Identify which cell holds the provided text, then report its (x, y) central coordinate. 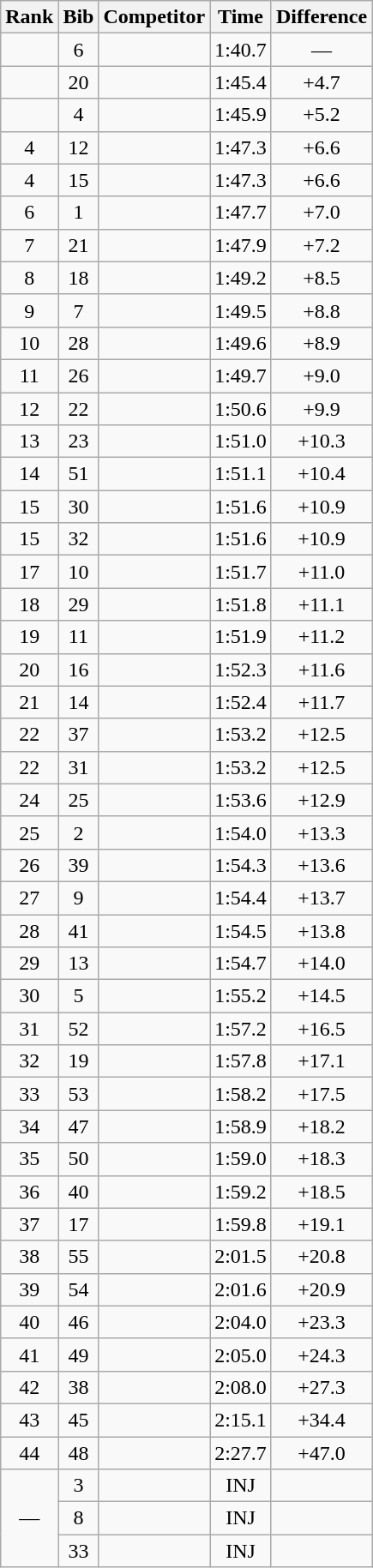
50 (79, 1159)
Difference (321, 17)
1:45.4 (241, 82)
+7.0 (321, 213)
1:57.2 (241, 1029)
+9.9 (321, 409)
2 (79, 832)
+11.0 (321, 572)
1:47.9 (241, 245)
2:27.7 (241, 1453)
+18.2 (321, 1126)
1 (79, 213)
+17.5 (321, 1094)
+16.5 (321, 1029)
+20.9 (321, 1289)
+8.8 (321, 310)
+13.6 (321, 865)
+18.5 (321, 1192)
+14.5 (321, 996)
1:54.4 (241, 898)
23 (79, 442)
2:05.0 (241, 1355)
46 (79, 1322)
1:49.2 (241, 278)
+18.3 (321, 1159)
+13.8 (321, 930)
Time (241, 17)
+4.7 (321, 82)
+7.2 (321, 245)
1:54.0 (241, 832)
+20.8 (321, 1257)
44 (29, 1453)
1:54.3 (241, 865)
54 (79, 1289)
+47.0 (321, 1453)
+19.1 (321, 1224)
48 (79, 1453)
1:45.9 (241, 115)
Competitor (154, 17)
51 (79, 474)
1:50.6 (241, 409)
1:51.1 (241, 474)
2:01.6 (241, 1289)
2:04.0 (241, 1322)
+13.3 (321, 832)
+10.3 (321, 442)
+11.7 (321, 702)
1:54.5 (241, 930)
+10.4 (321, 474)
+34.4 (321, 1420)
+8.5 (321, 278)
+5.2 (321, 115)
+17.1 (321, 1061)
1:53.6 (241, 800)
+12.9 (321, 800)
24 (29, 800)
Bib (79, 17)
53 (79, 1094)
1:58.2 (241, 1094)
+9.0 (321, 375)
1:40.7 (241, 50)
5 (79, 996)
36 (29, 1192)
+8.9 (321, 343)
1:49.5 (241, 310)
2:01.5 (241, 1257)
1:49.7 (241, 375)
49 (79, 1355)
+27.3 (321, 1387)
2:08.0 (241, 1387)
1:57.8 (241, 1061)
35 (29, 1159)
2:15.1 (241, 1420)
1:59.2 (241, 1192)
27 (29, 898)
+24.3 (321, 1355)
1:52.4 (241, 702)
1:51.9 (241, 637)
Rank (29, 17)
34 (29, 1126)
1:51.7 (241, 572)
+14.0 (321, 964)
1:59.0 (241, 1159)
1:49.6 (241, 343)
52 (79, 1029)
+23.3 (321, 1322)
3 (79, 1486)
+11.1 (321, 604)
55 (79, 1257)
43 (29, 1420)
42 (29, 1387)
+11.6 (321, 670)
1:47.7 (241, 213)
1:54.7 (241, 964)
1:55.2 (241, 996)
16 (79, 670)
45 (79, 1420)
47 (79, 1126)
1:51.0 (241, 442)
+13.7 (321, 898)
1:52.3 (241, 670)
1:58.9 (241, 1126)
1:59.8 (241, 1224)
1:51.8 (241, 604)
+11.2 (321, 637)
